Output the (X, Y) coordinate of the center of the cell containing the given text.  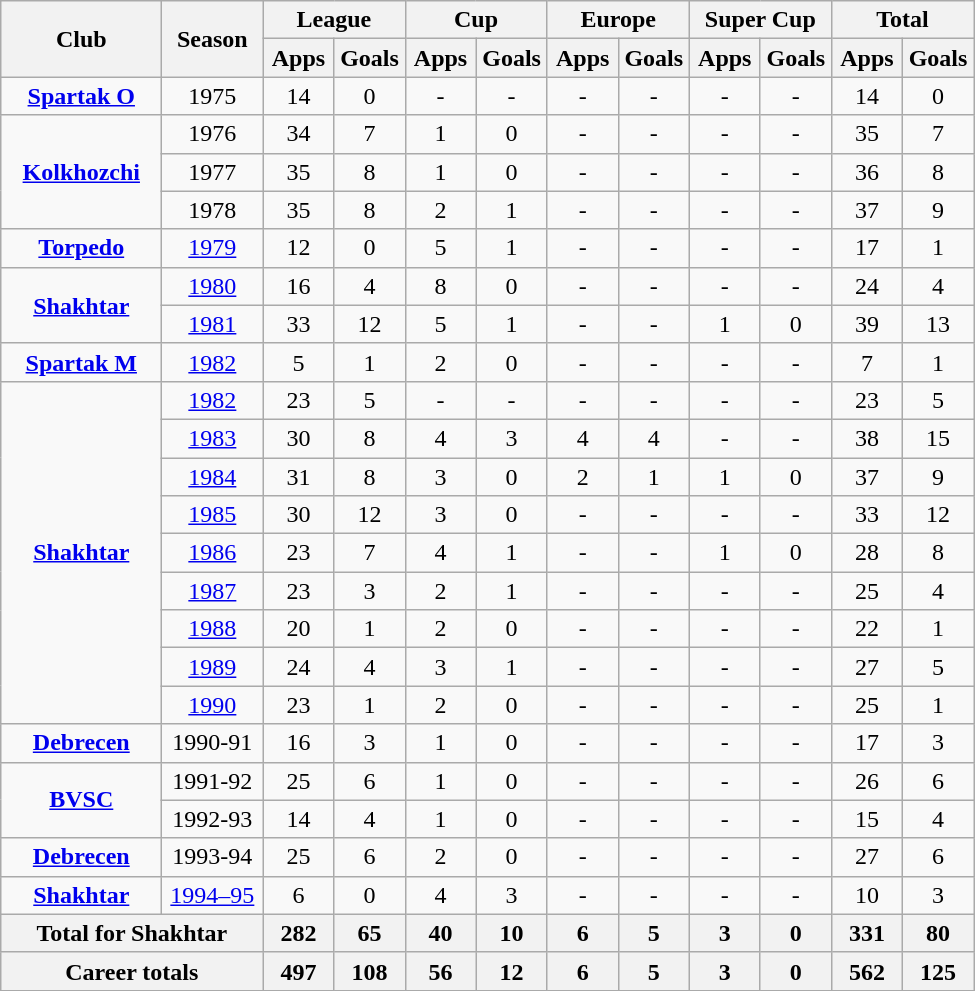
40 (440, 933)
Club (82, 39)
1985 (212, 515)
562 (866, 971)
108 (370, 971)
125 (938, 971)
1981 (212, 324)
1984 (212, 477)
1979 (212, 248)
1987 (212, 591)
Career totals (132, 971)
1986 (212, 553)
1991-92 (212, 781)
65 (370, 933)
Season (212, 39)
Total for Shakhtar (132, 933)
Europe (618, 20)
31 (298, 477)
Total (902, 20)
56 (440, 971)
1990 (212, 705)
League (334, 20)
Spartak O (82, 96)
BVSC (82, 800)
34 (298, 134)
1988 (212, 629)
Kolkhozchi (82, 172)
1989 (212, 667)
1993-94 (212, 857)
Cup (476, 20)
1978 (212, 210)
Spartak M (82, 362)
497 (298, 971)
20 (298, 629)
1994–95 (212, 895)
1983 (212, 438)
1977 (212, 172)
1980 (212, 286)
28 (866, 553)
331 (866, 933)
26 (866, 781)
1992-93 (212, 819)
282 (298, 933)
38 (866, 438)
1975 (212, 96)
1990-91 (212, 743)
Torpedo (82, 248)
39 (866, 324)
Super Cup (760, 20)
80 (938, 933)
22 (866, 629)
13 (938, 324)
36 (866, 172)
1976 (212, 134)
